Locate the cell with the specified text and output its [X, Y] center coordinate. 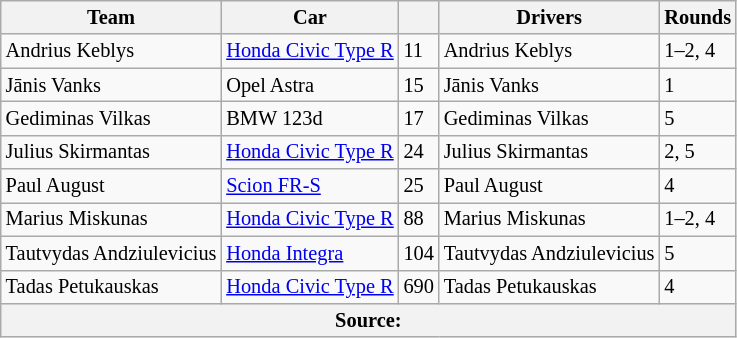
Rounds [698, 17]
Honda Integra [310, 253]
1 [698, 85]
690 [419, 287]
24 [419, 152]
Team [112, 17]
Car [310, 17]
15 [419, 85]
Drivers [550, 17]
25 [419, 186]
17 [419, 118]
Opel Astra [310, 85]
Scion FR-S [310, 186]
BMW 123d [310, 118]
11 [419, 51]
104 [419, 253]
2, 5 [698, 152]
Source: [368, 320]
88 [419, 219]
